Search for the cell housing the specified text and yield its (x, y) center coordinate. 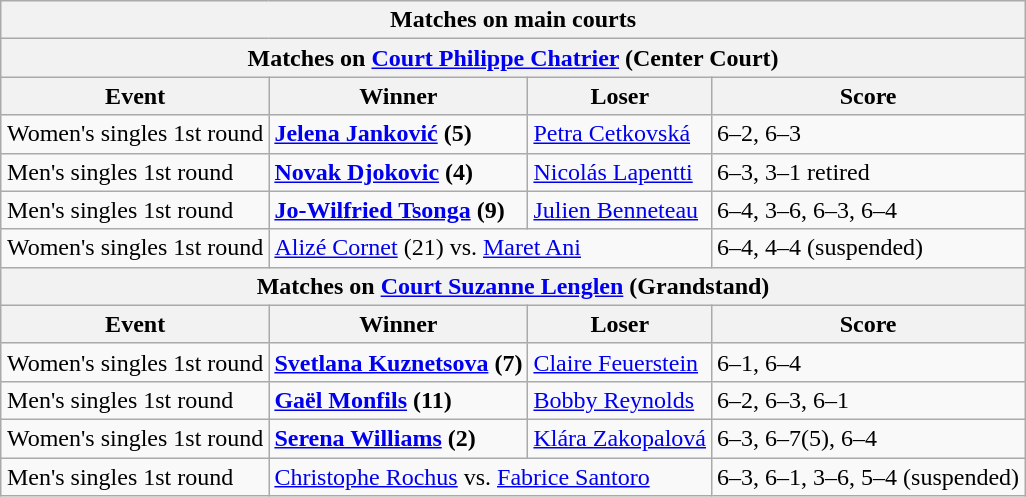
6–3, 6–1, 3–6, 5–4 (suspended) (868, 477)
Gaël Monfils (11) (398, 400)
Novak Djokovic (4) (398, 172)
Serena Williams (2) (398, 438)
6–3, 3–1 retired (868, 172)
6–2, 6–3, 6–1 (868, 400)
Matches on main courts (512, 20)
Bobby Reynolds (620, 400)
Svetlana Kuznetsova (7) (398, 362)
Alizé Cornet (21) vs. Maret Ani (490, 248)
6–4, 3–6, 6–3, 6–4 (868, 210)
Nicolás Lapentti (620, 172)
6–4, 4–4 (suspended) (868, 248)
6–2, 6–3 (868, 134)
6–1, 6–4 (868, 362)
Petra Cetkovská (620, 134)
Matches on Court Philippe Chatrier (Center Court) (512, 58)
Julien Benneteau (620, 210)
Christophe Rochus vs. Fabrice Santoro (490, 477)
Claire Feuerstein (620, 362)
Matches on Court Suzanne Lenglen (Grandstand) (512, 286)
6–3, 6–7(5), 6–4 (868, 438)
Jo-Wilfried Tsonga (9) (398, 210)
Jelena Janković (5) (398, 134)
Klára Zakopalová (620, 438)
